Provide the [x, y] coordinate of the cell's center where the given text is located.  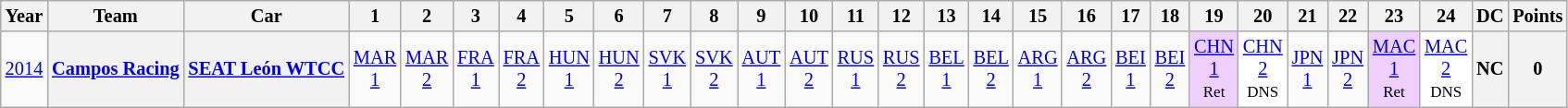
11 [855, 16]
Campos Racing [115, 69]
HUN2 [619, 69]
0 [1537, 69]
MAR2 [427, 69]
ARG1 [1039, 69]
AUT2 [809, 69]
RUS1 [855, 69]
18 [1170, 16]
RUS2 [902, 69]
21 [1308, 16]
22 [1348, 16]
SEAT León WTCC [266, 69]
MAC1Ret [1394, 69]
FRA2 [522, 69]
12 [902, 16]
17 [1131, 16]
ARG2 [1087, 69]
24 [1446, 16]
8 [714, 16]
JPN2 [1348, 69]
BEI1 [1131, 69]
Points [1537, 16]
JPN1 [1308, 69]
2 [427, 16]
CHN2DNS [1263, 69]
BEL1 [946, 69]
AUT1 [762, 69]
14 [991, 16]
DC [1490, 16]
CHN1Ret [1214, 69]
19 [1214, 16]
7 [667, 16]
FRA1 [476, 69]
BEL2 [991, 69]
Car [266, 16]
4 [522, 16]
MAC2DNS [1446, 69]
6 [619, 16]
23 [1394, 16]
HUN1 [569, 69]
1 [375, 16]
SVK1 [667, 69]
2014 [24, 69]
13 [946, 16]
Team [115, 16]
3 [476, 16]
MAR1 [375, 69]
5 [569, 16]
16 [1087, 16]
NC [1490, 69]
Year [24, 16]
SVK2 [714, 69]
20 [1263, 16]
10 [809, 16]
BEI2 [1170, 69]
9 [762, 16]
15 [1039, 16]
